Capture the cell that displays the provided text and extract its [X, Y] central coordinate. 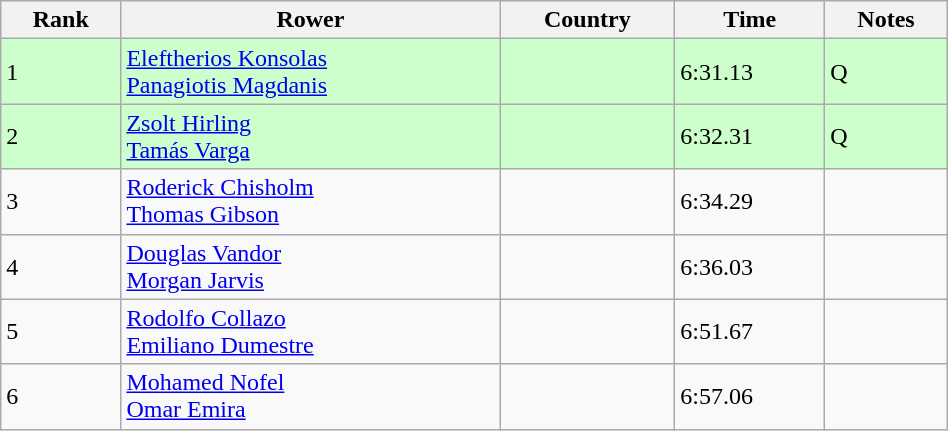
6:31.13 [750, 72]
2 [61, 136]
Rodolfo CollazoEmiliano Dumestre [310, 332]
6:57.06 [750, 396]
6:34.29 [750, 202]
Douglas VandorMorgan Jarvis [310, 266]
Rower [310, 20]
6:51.67 [750, 332]
5 [61, 332]
Notes [886, 20]
Zsolt HirlingTamás Varga [310, 136]
Eleftherios KonsolasPanagiotis Magdanis [310, 72]
Country [588, 20]
Time [750, 20]
Roderick ChisholmThomas Gibson [310, 202]
3 [61, 202]
6:32.31 [750, 136]
Mohamed NofelOmar Emira [310, 396]
1 [61, 72]
6 [61, 396]
4 [61, 266]
6:36.03 [750, 266]
Rank [61, 20]
